Locate the cell with the specified text and output its (x, y) center coordinate. 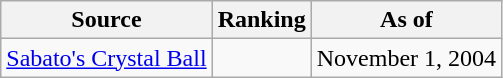
Sabato's Crystal Ball (106, 58)
As of (406, 20)
Ranking (262, 20)
November 1, 2004 (406, 58)
Source (106, 20)
